Find where the given text appears and provide that cell's center as (x, y) coordinate. 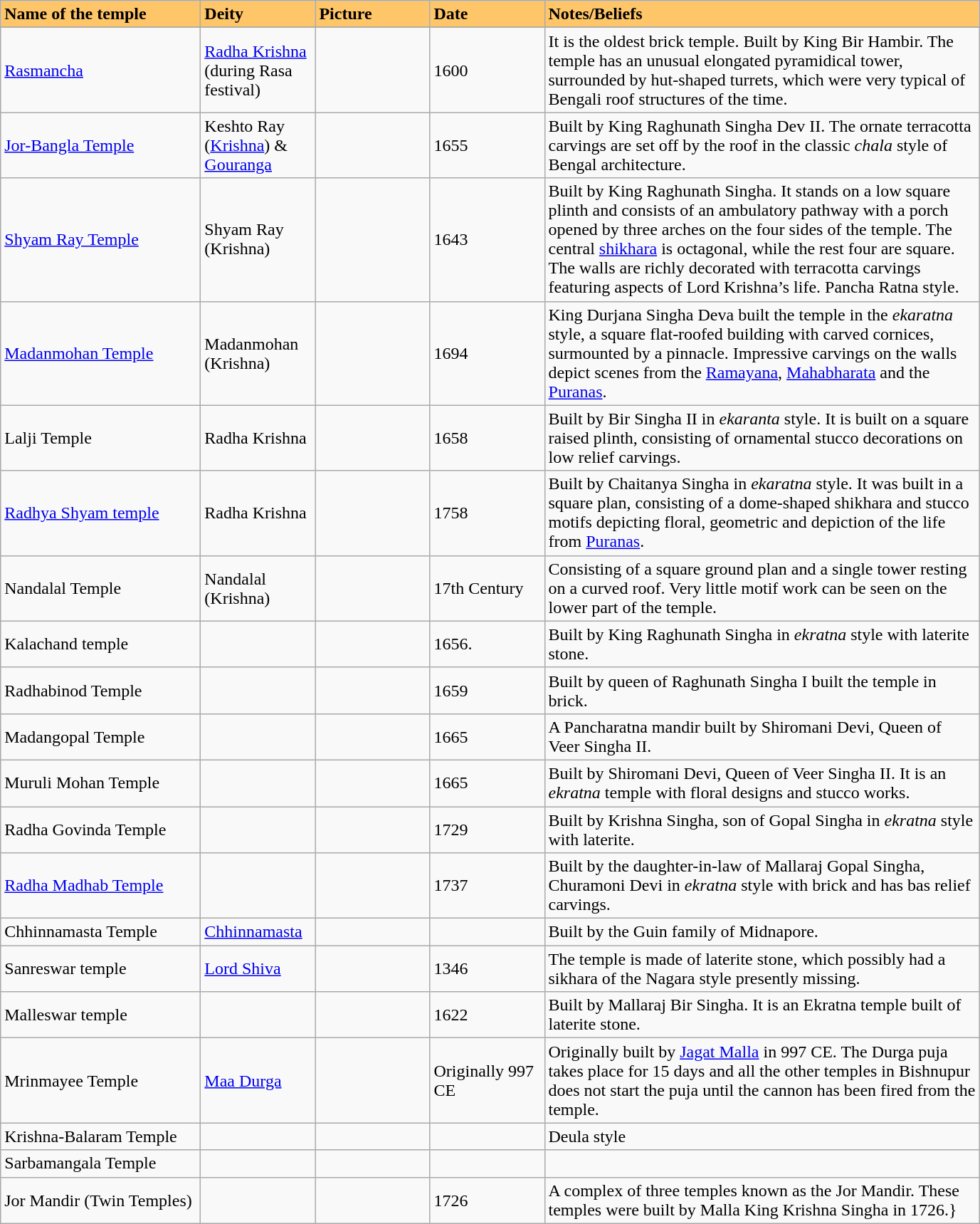
Shyam Ray (Krishna) (258, 239)
Chhinnamasta Temple (101, 932)
Deula style (762, 1136)
1643 (487, 239)
Madangopal Temple (101, 736)
A complex of three temples known as the Jor Mandir. These temples were built by Malla King Krishna Singha in 1726.} (762, 1201)
1758 (487, 513)
Chhinnamasta (258, 932)
The temple is made of laterite stone, which possibly had a sikhara of the Nagara style presently missing. (762, 968)
Notes/Beliefs (762, 14)
A Pancharatna mandir built by Shiromani Devi, Queen of Veer Singha II. (762, 736)
1656. (487, 644)
1658 (487, 438)
Rasmancha (101, 70)
Lalji Temple (101, 438)
Built by the daughter-in-law of Mallaraj Gopal Singha, Churamoni Devi in ekratna style with brick and has bas relief carvings. (762, 886)
1726 (487, 1201)
Radha Madhab Temple (101, 886)
1737 (487, 886)
1346 (487, 968)
Madanmohan (Krishna) (258, 353)
17th Century (487, 588)
Built by Bir Singha II in ekaranta style. It is built on a square raised plinth, consisting of ornamental stucco decorations on low relief carvings. (762, 438)
Name of the temple (101, 14)
Radhabinod Temple (101, 691)
Consisting of a square ground plan and a single tower resting on a curved roof. Very little motif work can be seen on the lower part of the temple. (762, 588)
Jor Mandir (Twin Temples) (101, 1201)
Sarbamangala Temple (101, 1163)
Built by King Raghunath Singha in ekratna style with laterite stone. (762, 644)
1655 (487, 145)
Radhya Shyam temple (101, 513)
1694 (487, 353)
1600 (487, 70)
Built by Mallaraj Bir Singha. It is an Ekratna temple built of laterite stone. (762, 1015)
Built by queen of Raghunath Singha I built the temple in brick. (762, 691)
1659 (487, 691)
Originally 997 CE (487, 1081)
Radha Krishna (during Rasa festival) (258, 70)
Deity (258, 14)
Nandalal Temple (101, 588)
Built by Krishna Singha, son of Gopal Singha in ekratna style with laterite. (762, 829)
Picture (373, 14)
Radha Govinda Temple (101, 829)
Jor-Bangla Temple (101, 145)
1729 (487, 829)
Sanreswar temple (101, 968)
Built by the Guin family of Midnapore. (762, 932)
Krishna-Balaram Temple (101, 1136)
Muruli Mohan Temple (101, 783)
Built by King Raghunath Singha Dev II. The ornate terracotta carvings are set off by the roof in the classic chala style of Bengal architecture. (762, 145)
Nandalal (Krishna) (258, 588)
Keshto Ray (Krishna) & Gouranga (258, 145)
Built by Shiromani Devi, Queen of Veer Singha II. It is an ekratna temple with floral designs and stucco works. (762, 783)
Shyam Ray Temple (101, 239)
1622 (487, 1015)
Malleswar temple (101, 1015)
Lord Shiva (258, 968)
Kalachand temple (101, 644)
Madanmohan Temple (101, 353)
Date (487, 14)
Maa Durga (258, 1081)
Mrinmayee Temple (101, 1081)
